Determine the [X, Y] coordinate at the center of the cell enclosing the given text.  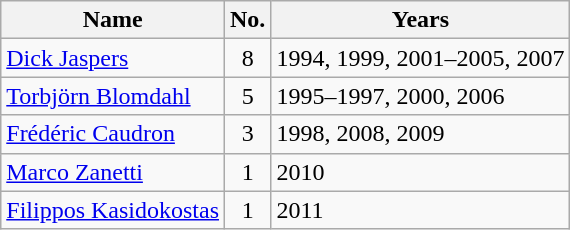
2011 [420, 210]
Name [113, 20]
3 [248, 134]
8 [248, 58]
Marco Zanetti [113, 172]
No. [248, 20]
Frédéric Caudron [113, 134]
Torbjörn Blomdahl [113, 96]
Dick Jaspers [113, 58]
5 [248, 96]
1998, 2008, 2009 [420, 134]
1994, 1999, 2001–2005, 2007 [420, 58]
1995–1997, 2000, 2006 [420, 96]
2010 [420, 172]
Filippos Kasidokostas [113, 210]
Years [420, 20]
